Extract the (x, y) coordinate from the center of the cell holding the provided text.  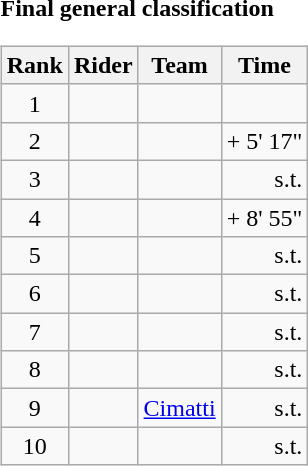
Rank (34, 65)
+ 5' 17" (264, 141)
Time (264, 65)
+ 8' 55" (264, 217)
Cimatti (180, 408)
Rider (103, 65)
6 (34, 294)
1 (34, 103)
Team (180, 65)
7 (34, 332)
9 (34, 408)
8 (34, 370)
5 (34, 256)
4 (34, 217)
10 (34, 446)
3 (34, 179)
2 (34, 141)
